Search for the cell housing the specified text and yield its [X, Y] center coordinate. 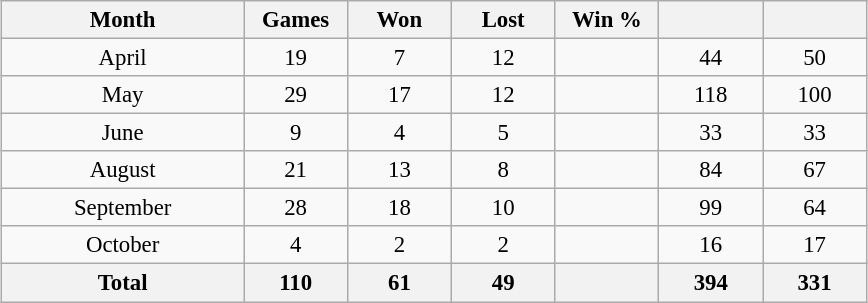
8 [503, 170]
5 [503, 133]
50 [815, 58]
29 [296, 95]
18 [399, 208]
Games [296, 20]
118 [711, 95]
June [123, 133]
99 [711, 208]
Lost [503, 20]
10 [503, 208]
September [123, 208]
August [123, 170]
9 [296, 133]
28 [296, 208]
331 [815, 283]
110 [296, 283]
84 [711, 170]
13 [399, 170]
October [123, 245]
394 [711, 283]
19 [296, 58]
61 [399, 283]
Win % [607, 20]
Total [123, 283]
21 [296, 170]
Month [123, 20]
May [123, 95]
16 [711, 245]
67 [815, 170]
100 [815, 95]
7 [399, 58]
49 [503, 283]
April [123, 58]
44 [711, 58]
Won [399, 20]
64 [815, 208]
